Output the (X, Y) coordinate of the center of the cell containing the given text.  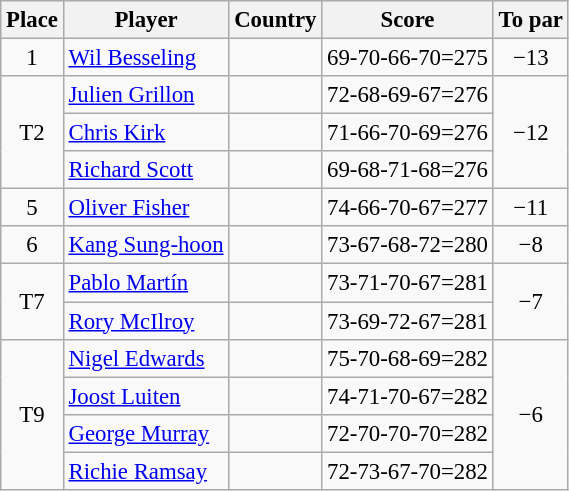
73-71-70-67=281 (408, 283)
75-70-68-69=282 (408, 358)
74-66-70-67=277 (408, 208)
−11 (530, 208)
71-66-70-69=276 (408, 133)
T7 (32, 302)
T2 (32, 132)
Wil Besseling (146, 58)
−7 (530, 302)
T9 (32, 414)
Country (276, 20)
Richie Ramsay (146, 471)
1 (32, 58)
Julien Grillon (146, 95)
−8 (530, 245)
−12 (530, 132)
73-69-72-67=281 (408, 321)
72-68-69-67=276 (408, 95)
74-71-70-67=282 (408, 396)
−13 (530, 58)
−6 (530, 414)
To par (530, 20)
6 (32, 245)
Richard Scott (146, 170)
Kang Sung-hoon (146, 245)
Place (32, 20)
69-70-66-70=275 (408, 58)
Chris Kirk (146, 133)
Nigel Edwards (146, 358)
69-68-71-68=276 (408, 170)
Rory McIlroy (146, 321)
Oliver Fisher (146, 208)
George Murray (146, 433)
73-67-68-72=280 (408, 245)
Pablo Martín (146, 283)
Score (408, 20)
Joost Luiten (146, 396)
72-70-70-70=282 (408, 433)
5 (32, 208)
Player (146, 20)
72-73-67-70=282 (408, 471)
